Identify which cell holds the provided text, then report its (x, y) central coordinate. 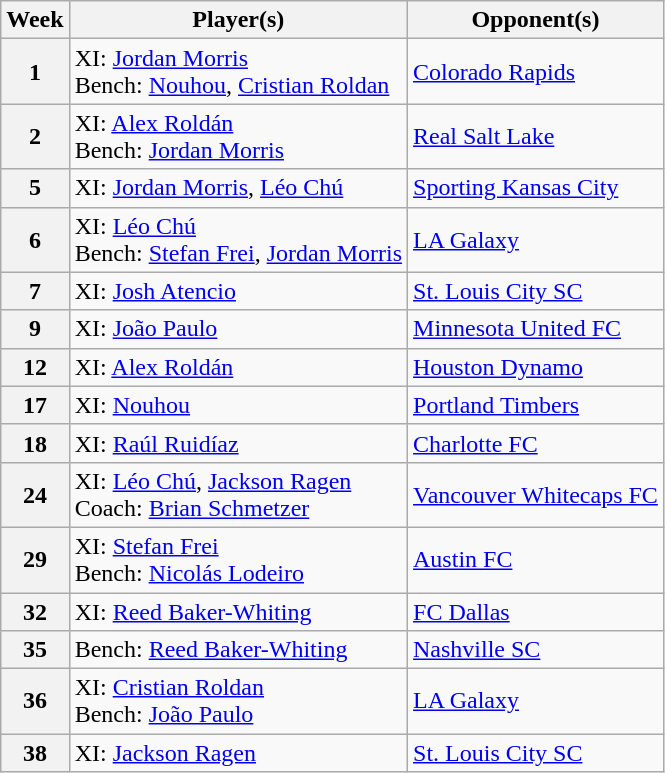
Bench: Reed Baker-Whiting (238, 650)
Player(s) (238, 20)
XI: Jordan Morris, Léo Chú (238, 188)
Vancouver Whitecaps FC (536, 494)
Portland Timbers (536, 405)
XI: Léo ChúBench: Stefan Frei, Jordan Morris (238, 240)
XI: Léo Chú, Jackson RagenCoach: Brian Schmetzer (238, 494)
32 (35, 611)
XI: Raúl Ruidíaz (238, 443)
Austin FC (536, 560)
9 (35, 329)
XI: Reed Baker-Whiting (238, 611)
17 (35, 405)
Week (35, 20)
1 (35, 72)
XI: Jordan MorrisBench: Nouhou, Cristian Roldan (238, 72)
XI: Cristian RoldanBench: João Paulo (238, 702)
Opponent(s) (536, 20)
38 (35, 753)
29 (35, 560)
6 (35, 240)
Minnesota United FC (536, 329)
2 (35, 136)
7 (35, 291)
XI: Alex Roldán (238, 367)
XI: Stefan FreiBench: Nicolás Lodeiro (238, 560)
Nashville SC (536, 650)
XI: João Paulo (238, 329)
Colorado Rapids (536, 72)
36 (35, 702)
Sporting Kansas City (536, 188)
5 (35, 188)
24 (35, 494)
XI: Nouhou (238, 405)
18 (35, 443)
XI: Jackson Ragen (238, 753)
12 (35, 367)
Houston Dynamo (536, 367)
XI: Josh Atencio (238, 291)
Charlotte FC (536, 443)
XI: Alex RoldánBench: Jordan Morris (238, 136)
FC Dallas (536, 611)
35 (35, 650)
Real Salt Lake (536, 136)
